Find where the given text appears and provide that cell's center as (X, Y) coordinate. 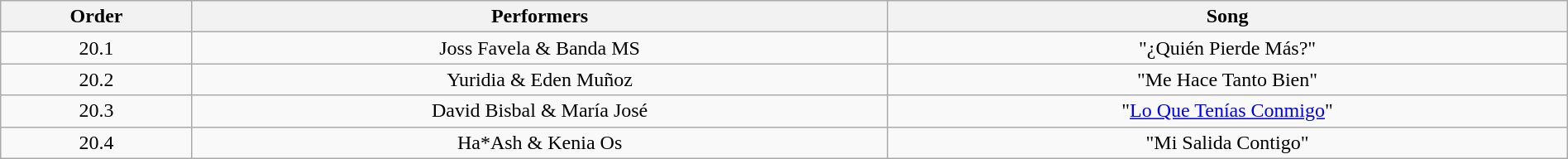
Joss Favela & Banda MS (539, 48)
Order (97, 17)
"Mi Salida Contigo" (1227, 142)
Yuridia & Eden Muñoz (539, 79)
"Lo Que Tenías Conmigo" (1227, 111)
Ha*Ash & Kenia Os (539, 142)
Song (1227, 17)
David Bisbal & María José (539, 111)
Performers (539, 17)
20.4 (97, 142)
"Me Hace Tanto Bien" (1227, 79)
20.1 (97, 48)
20.2 (97, 79)
"¿Quién Pierde Más?" (1227, 48)
20.3 (97, 111)
